Capture the cell that displays the provided text and extract its (X, Y) central coordinate. 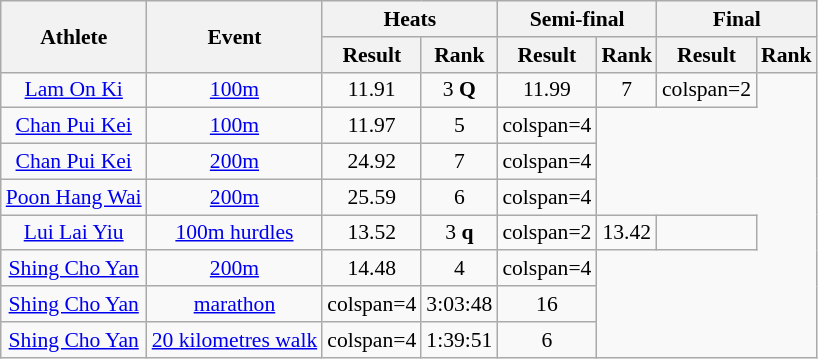
24.92 (372, 162)
3:03:48 (459, 304)
3 q (459, 233)
25.59 (372, 197)
Lui Lai Yiu (74, 233)
5 (459, 126)
13.52 (372, 233)
11.97 (372, 126)
16 (546, 304)
Final (737, 19)
13.42 (626, 233)
Heats (410, 19)
1:39:51 (459, 340)
20 kilometres walk (235, 340)
Poon Hang Wai (74, 197)
3 Q (459, 90)
11.99 (546, 90)
Semi-final (577, 19)
Event (235, 36)
14.48 (372, 269)
100m hurdles (235, 233)
marathon (235, 304)
11.91 (372, 90)
4 (459, 269)
Athlete (74, 36)
Lam On Ki (74, 90)
